For the text-containing cell, return its midpoint in [X, Y] coordinate format. 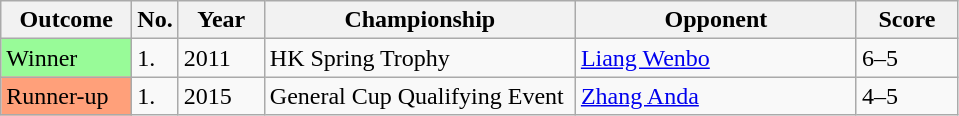
Championship [420, 20]
Zhang Anda [716, 96]
2011 [221, 58]
General Cup Qualifying Event [420, 96]
No. [155, 20]
Outcome [66, 20]
Liang Wenbo [716, 58]
6–5 [906, 58]
4–5 [906, 96]
Score [906, 20]
Opponent [716, 20]
Runner-up [66, 96]
Year [221, 20]
HK Spring Trophy [420, 58]
Winner [66, 58]
2015 [221, 96]
